Scan for the cell matching the given text and deliver its [X, Y] coordinate at center. 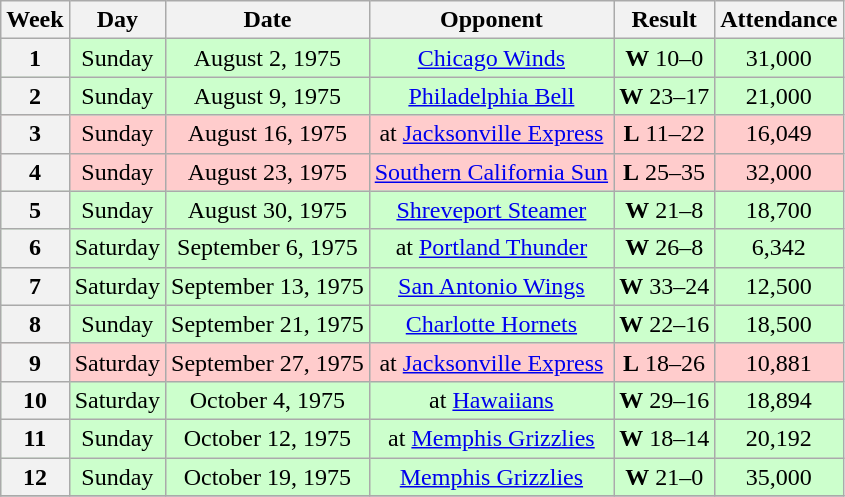
L 18–26 [664, 362]
7 [35, 286]
September 21, 1975 [268, 324]
9 [35, 362]
Chicago Winds [491, 58]
Day [117, 20]
21,000 [779, 96]
5 [35, 210]
October 4, 1975 [268, 400]
18,894 [779, 400]
35,000 [779, 477]
Attendance [779, 20]
W 33–24 [664, 286]
September 13, 1975 [268, 286]
at Memphis Grizzlies [491, 438]
10 [35, 400]
Shreveport Steamer [491, 210]
8 [35, 324]
11 [35, 438]
12,500 [779, 286]
Date [268, 20]
L 25–35 [664, 172]
Charlotte Hornets [491, 324]
6,342 [779, 248]
San Antonio Wings [491, 286]
12 [35, 477]
September 6, 1975 [268, 248]
Southern California Sun [491, 172]
Opponent [491, 20]
10,881 [779, 362]
W 23–17 [664, 96]
August 16, 1975 [268, 134]
20,192 [779, 438]
31,000 [779, 58]
August 23, 1975 [268, 172]
3 [35, 134]
W 18–14 [664, 438]
18,500 [779, 324]
October 19, 1975 [268, 477]
September 27, 1975 [268, 362]
W 26–8 [664, 248]
at Portland Thunder [491, 248]
6 [35, 248]
2 [35, 96]
at Hawaiians [491, 400]
August 2, 1975 [268, 58]
Memphis Grizzlies [491, 477]
16,049 [779, 134]
1 [35, 58]
W 21–0 [664, 477]
Philadelphia Bell [491, 96]
4 [35, 172]
W 21–8 [664, 210]
W 10–0 [664, 58]
W 22–16 [664, 324]
Result [664, 20]
Week [35, 20]
October 12, 1975 [268, 438]
32,000 [779, 172]
August 30, 1975 [268, 210]
August 9, 1975 [268, 96]
L 11–22 [664, 134]
18,700 [779, 210]
W 29–16 [664, 400]
